Determine the [x, y] coordinate at the center of the cell enclosing the given text.  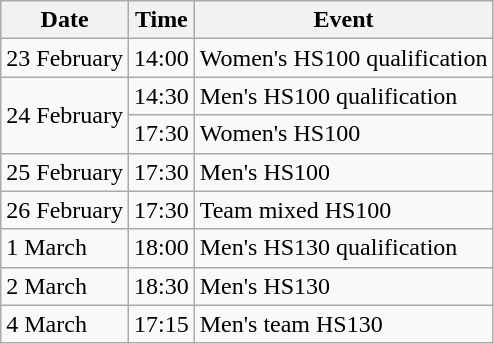
18:00 [161, 248]
2 March [65, 286]
Men's team HS130 [344, 324]
17:15 [161, 324]
Women's HS100 qualification [344, 58]
14:00 [161, 58]
Date [65, 20]
26 February [65, 210]
4 March [65, 324]
14:30 [161, 96]
Time [161, 20]
25 February [65, 172]
Men's HS130 qualification [344, 248]
24 February [65, 115]
18:30 [161, 286]
Event [344, 20]
Men's HS100 qualification [344, 96]
Men's HS100 [344, 172]
Team mixed HS100 [344, 210]
1 March [65, 248]
Men's HS130 [344, 286]
Women's HS100 [344, 134]
23 February [65, 58]
